Find where the given text appears and provide that cell's center as [x, y] coordinate. 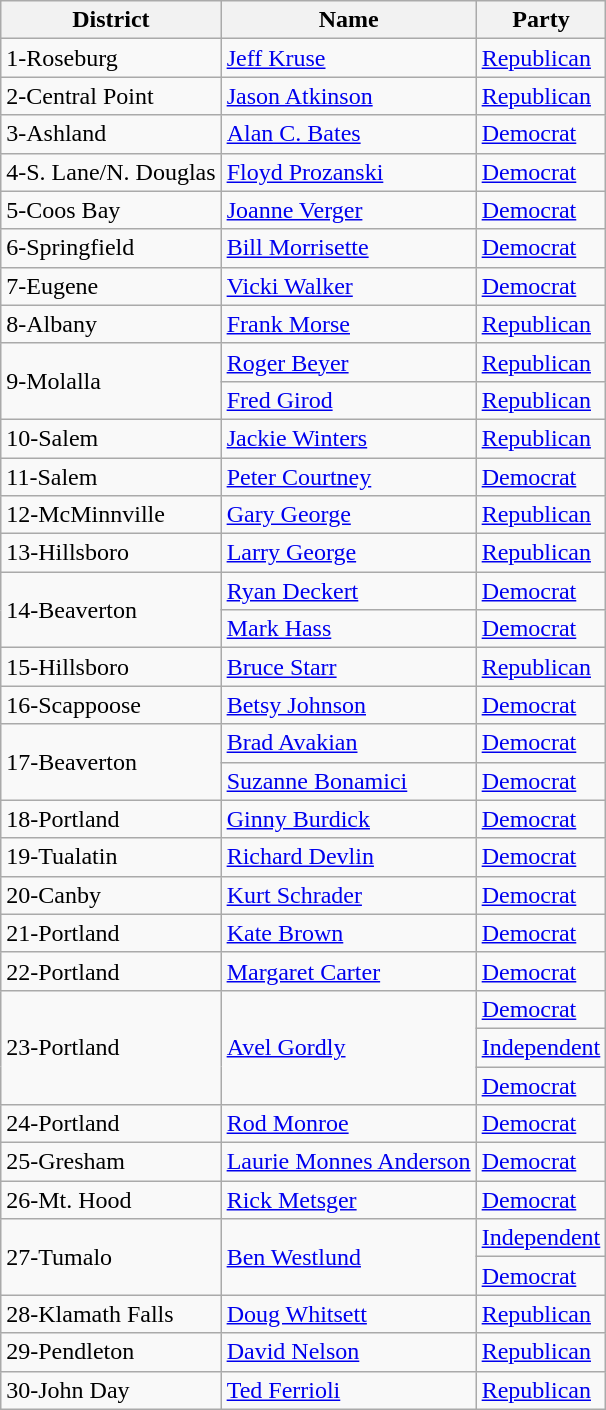
8-Albany [111, 324]
16-Scappoose [111, 705]
18-Portland [111, 819]
Fred Girod [348, 400]
Kate Brown [348, 933]
Laurie Monnes Anderson [348, 1162]
Betsy Johnson [348, 705]
Bill Morrisette [348, 248]
15-Hillsboro [111, 667]
9-Molalla [111, 381]
Frank Morse [348, 324]
Avel Gordly [348, 1047]
Rick Metsger [348, 1200]
20-Canby [111, 895]
30-John Day [111, 1390]
25-Gresham [111, 1162]
14-Beaverton [111, 610]
12-McMinnville [111, 515]
Richard Devlin [348, 857]
Name [348, 20]
Kurt Schrader [348, 895]
5-Coos Bay [111, 210]
4-S. Lane/N. Douglas [111, 172]
Roger Beyer [348, 362]
Party [541, 20]
Suzanne Bonamici [348, 781]
13-Hillsboro [111, 553]
Vicki Walker [348, 286]
Ryan Deckert [348, 591]
Jackie Winters [348, 438]
Floyd Prozanski [348, 172]
Brad Avakian [348, 743]
Jason Atkinson [348, 96]
David Nelson [348, 1352]
1-Roseburg [111, 58]
Ginny Burdick [348, 819]
17-Beaverton [111, 762]
2-Central Point [111, 96]
29-Pendleton [111, 1352]
28-Klamath Falls [111, 1314]
Margaret Carter [348, 971]
Gary George [348, 515]
26-Mt. Hood [111, 1200]
7-Eugene [111, 286]
24-Portland [111, 1124]
3-Ashland [111, 134]
27-Tumalo [111, 1257]
22-Portland [111, 971]
Peter Courtney [348, 477]
Ben Westlund [348, 1257]
21-Portland [111, 933]
Doug Whitsett [348, 1314]
Rod Monroe [348, 1124]
6-Springfield [111, 248]
Alan C. Bates [348, 134]
Larry George [348, 553]
District [111, 20]
Jeff Kruse [348, 58]
Mark Hass [348, 629]
11-Salem [111, 477]
19-Tualatin [111, 857]
10-Salem [111, 438]
Ted Ferrioli [348, 1390]
Bruce Starr [348, 667]
23-Portland [111, 1047]
Joanne Verger [348, 210]
